Pinpoint the cell where the given text exists, returning its (X, Y) midpoint coordinate. 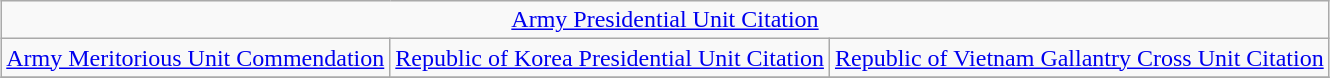
Republic of Korea Presidential Unit Citation (610, 58)
Republic of Vietnam Gallantry Cross Unit Citation (1079, 58)
Army Presidential Unit Citation (665, 20)
Army Meritorious Unit Commendation (196, 58)
